From the cell containing the given text, extract its center point as [x, y] coordinate. 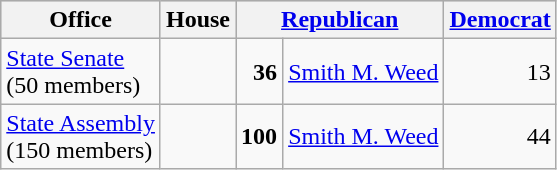
House [198, 20]
State Assembly (150 members) [81, 136]
13 [500, 72]
State Senate (50 members) [81, 72]
Democrat [500, 20]
Republican [340, 20]
100 [260, 136]
44 [500, 136]
36 [260, 72]
Office [81, 20]
